Locate the cell with the specified text and output its (x, y) center coordinate. 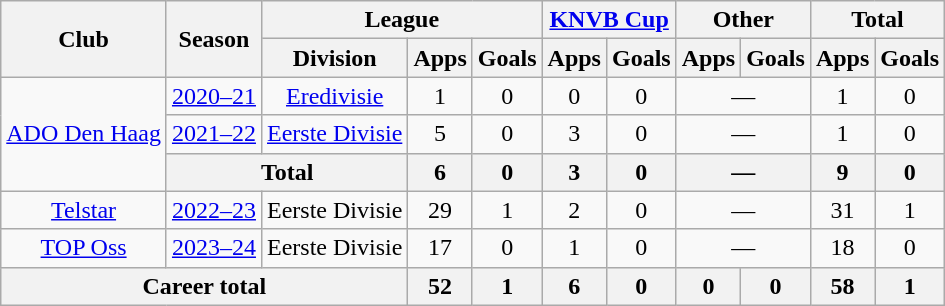
Career total (204, 286)
5 (440, 134)
League (402, 20)
2023–24 (214, 248)
18 (842, 248)
2022–23 (214, 210)
Division (334, 58)
29 (440, 210)
9 (842, 172)
2 (574, 210)
2020–21 (214, 96)
31 (842, 210)
ADO Den Haag (84, 134)
58 (842, 286)
17 (440, 248)
52 (440, 286)
2021–22 (214, 134)
Other (743, 20)
Season (214, 39)
Telstar (84, 210)
Eredivisie (334, 96)
Club (84, 39)
KNVB Cup (609, 20)
TOP Oss (84, 248)
